Pinpoint the cell where the given text exists, returning its (x, y) midpoint coordinate. 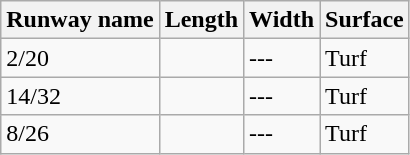
Width (282, 20)
8/26 (80, 134)
Length (201, 20)
14/32 (80, 96)
Surface (365, 20)
Runway name (80, 20)
2/20 (80, 58)
